Output the [X, Y] coordinate of the center of the cell containing the given text.  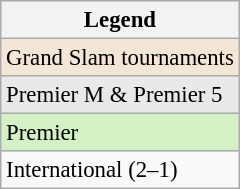
Grand Slam tournaments [120, 58]
International (2–1) [120, 170]
Premier M & Premier 5 [120, 95]
Premier [120, 133]
Legend [120, 20]
